Find where the given text appears and provide that cell's center as [X, Y] coordinate. 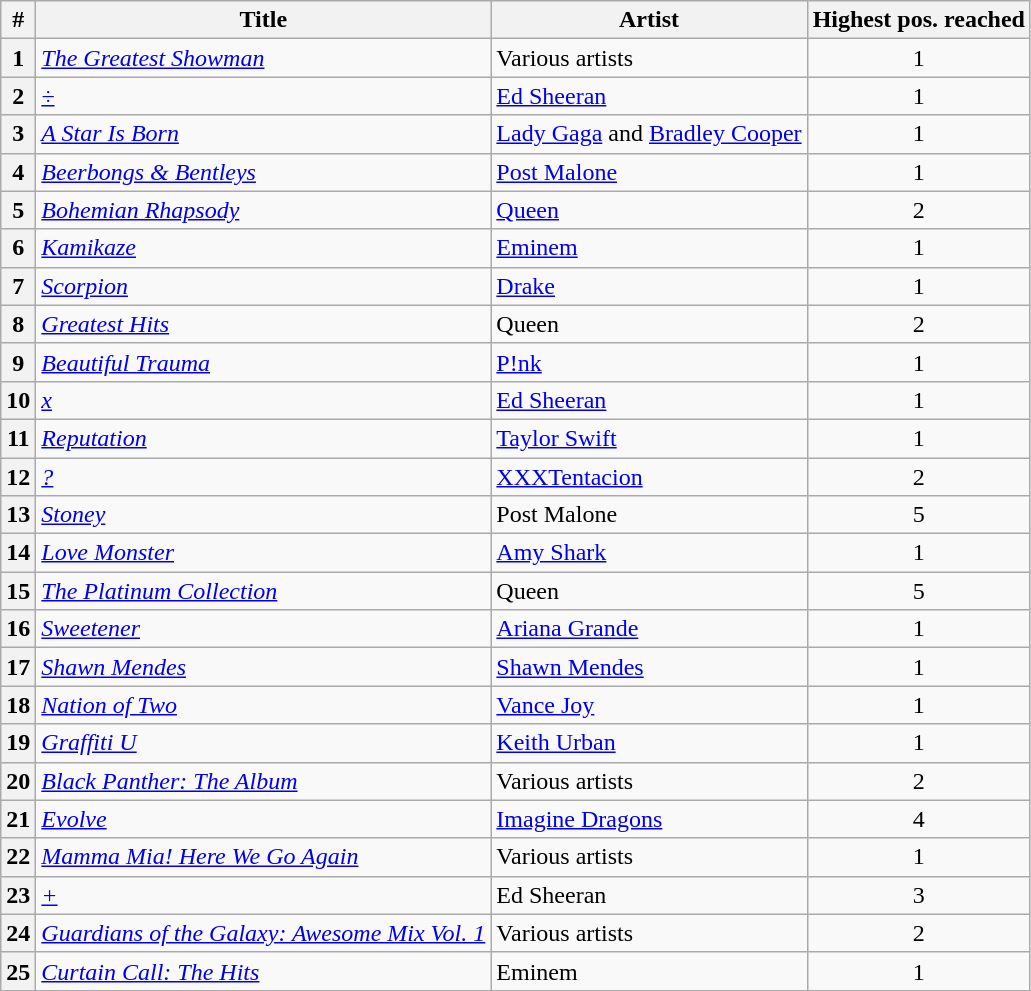
Love Monster [264, 553]
Taylor Swift [649, 438]
7 [18, 286]
Evolve [264, 819]
9 [18, 362]
Stoney [264, 515]
19 [18, 743]
15 [18, 591]
Curtain Call: The Hits [264, 971]
Graffiti U [264, 743]
P!nk [649, 362]
Highest pos. reached [918, 20]
17 [18, 667]
20 [18, 781]
18 [18, 705]
+ [264, 895]
14 [18, 553]
21 [18, 819]
A Star Is Born [264, 134]
The Platinum Collection [264, 591]
Keith Urban [649, 743]
Scorpion [264, 286]
Bohemian Rhapsody [264, 210]
# [18, 20]
? [264, 477]
Beerbongs & Bentleys [264, 172]
XXXTentacion [649, 477]
The Greatest Showman [264, 58]
Vance Joy [649, 705]
8 [18, 324]
x [264, 400]
Mamma Mia! Here We Go Again [264, 857]
24 [18, 933]
13 [18, 515]
÷ [264, 96]
Amy Shark [649, 553]
Sweetener [264, 629]
Ariana Grande [649, 629]
Guardians of the Galaxy: Awesome Mix Vol. 1 [264, 933]
Imagine Dragons [649, 819]
Greatest Hits [264, 324]
16 [18, 629]
Beautiful Trauma [264, 362]
12 [18, 477]
Nation of Two [264, 705]
Reputation [264, 438]
6 [18, 248]
Kamikaze [264, 248]
Title [264, 20]
10 [18, 400]
25 [18, 971]
Artist [649, 20]
Black Panther: The Album [264, 781]
11 [18, 438]
Lady Gaga and Bradley Cooper [649, 134]
Drake [649, 286]
23 [18, 895]
22 [18, 857]
